Scan for the cell matching the given text and deliver its [X, Y] coordinate at center. 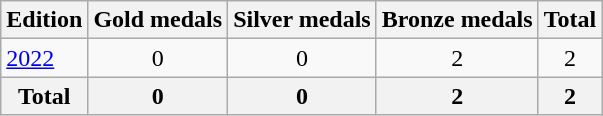
Gold medals [158, 20]
2022 [44, 58]
Silver medals [302, 20]
Bronze medals [457, 20]
Edition [44, 20]
